Find where the given text appears and provide that cell's center as (X, Y) coordinate. 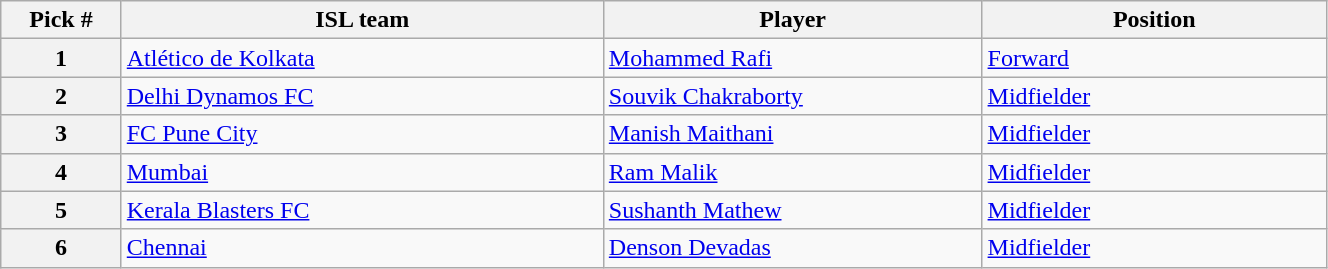
1 (61, 58)
4 (61, 172)
2 (61, 96)
Kerala Blasters FC (362, 210)
Atlético de Kolkata (362, 58)
Mohammed Rafi (792, 58)
Sushanth Mathew (792, 210)
3 (61, 134)
Souvik Chakraborty (792, 96)
Position (1154, 20)
Mumbai (362, 172)
FC Pune City (362, 134)
ISL team (362, 20)
Delhi Dynamos FC (362, 96)
Chennai (362, 248)
Manish Maithani (792, 134)
6 (61, 248)
5 (61, 210)
Denson Devadas (792, 248)
Player (792, 20)
Pick # (61, 20)
Ram Malik (792, 172)
Forward (1154, 58)
